From the cell containing the given text, extract its center point as [X, Y] coordinate. 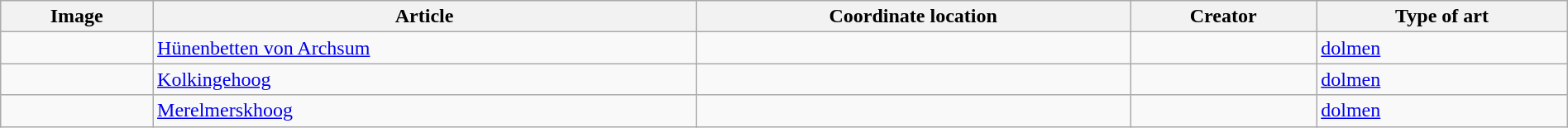
Coordinate location [913, 17]
Merelmerskhoog [425, 111]
Type of art [1442, 17]
Kolkingehoog [425, 79]
Hünenbetten von Archsum [425, 48]
Image [77, 17]
Article [425, 17]
Creator [1224, 17]
